From the cell containing the given text, extract its center point as (x, y) coordinate. 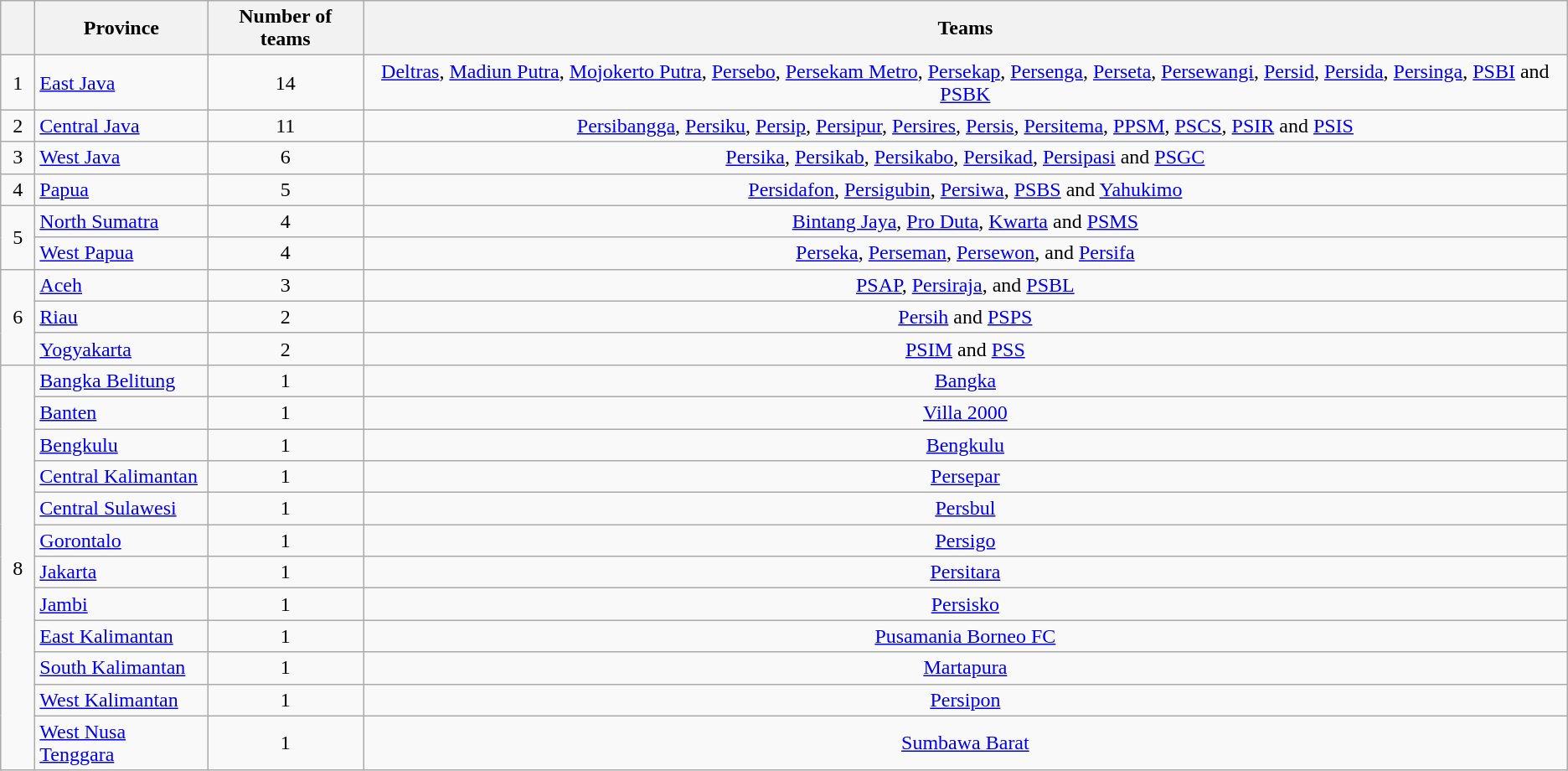
Bangka Belitung (121, 380)
Martapura (966, 668)
Persipon (966, 700)
Province (121, 28)
Persisko (966, 604)
Bintang Jaya, Pro Duta, Kwarta and PSMS (966, 221)
Persitara (966, 572)
Jambi (121, 604)
Central Java (121, 126)
West Java (121, 158)
South Kalimantan (121, 668)
North Sumatra (121, 221)
Deltras, Madiun Putra, Mojokerto Putra, Persebo, Persekam Metro, Persekap, Persenga, Perseta, Persewangi, Persid, Persida, Persinga, PSBI and PSBK (966, 82)
Aceh (121, 285)
Central Kalimantan (121, 477)
Yogyakarta (121, 349)
Persih and PSPS (966, 317)
Central Sulawesi (121, 509)
Gorontalo (121, 541)
Pusamania Borneo FC (966, 636)
West Papua (121, 253)
West Nusa Tenggara (121, 743)
Teams (966, 28)
West Kalimantan (121, 700)
PSAP, Persiraja, and PSBL (966, 285)
Banten (121, 412)
Sumbawa Barat (966, 743)
Villa 2000 (966, 412)
Persika, Persikab, Persikabo, Persikad, Persipasi and PSGC (966, 158)
Persibangga, Persiku, Persip, Persipur, Persires, Persis, Persitema, PPSM, PSCS, PSIR and PSIS (966, 126)
Persepar (966, 477)
East Java (121, 82)
Persidafon, Persigubin, Persiwa, PSBS and Yahukimo (966, 189)
PSIM and PSS (966, 349)
Riau (121, 317)
East Kalimantan (121, 636)
Persigo (966, 541)
Jakarta (121, 572)
8 (18, 567)
Number of teams (286, 28)
14 (286, 82)
Perseka, Perseman, Persewon, and Persifa (966, 253)
Persbul (966, 509)
Papua (121, 189)
Bangka (966, 380)
11 (286, 126)
